Return the (x, y) coordinate for the center point of the cell that contains the specified text.  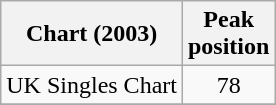
UK Singles Chart (92, 85)
Chart (2003) (92, 34)
Peakposition (228, 34)
78 (228, 85)
